Return (X, Y) of the center of cell containing provided text 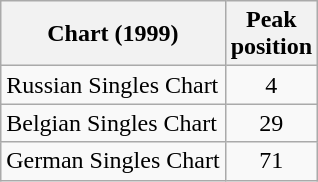
Belgian Singles Chart (113, 123)
71 (271, 161)
4 (271, 85)
German Singles Chart (113, 161)
29 (271, 123)
Russian Singles Chart (113, 85)
Peakposition (271, 34)
Chart (1999) (113, 34)
